Identify which cell holds the provided text, then report its (X, Y) central coordinate. 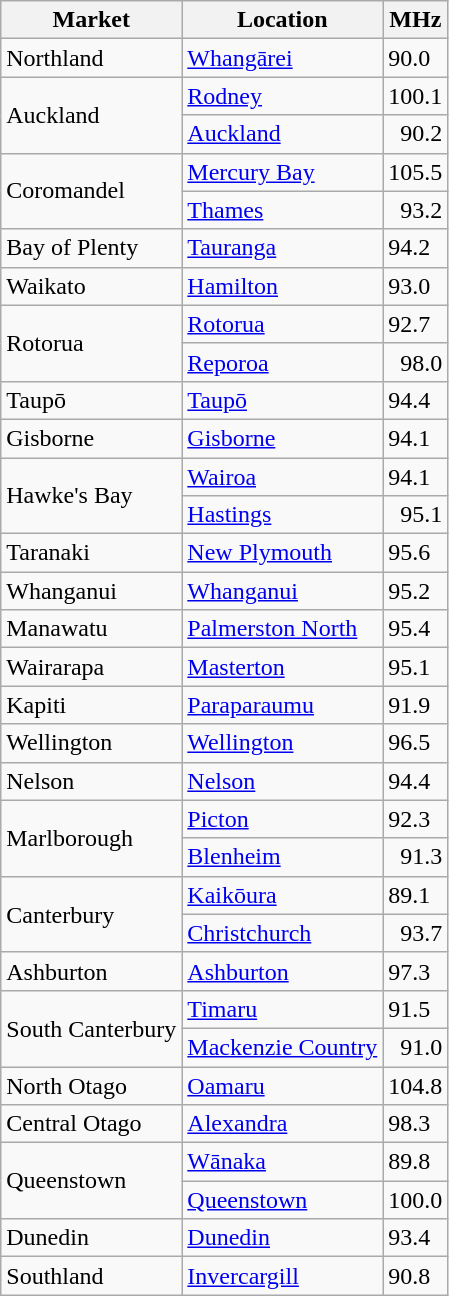
Wānaka (282, 1162)
95.2 (416, 591)
93.0 (416, 286)
104.8 (416, 1085)
93.2 (416, 210)
Paraparaumu (282, 705)
Coromandel (92, 191)
94.2 (416, 248)
Kaikōura (282, 895)
91.5 (416, 1009)
Mercury Bay (282, 172)
Central Otago (92, 1124)
Picton (282, 819)
105.5 (416, 172)
93.7 (416, 933)
Southland (92, 1276)
Palmerston North (282, 629)
91.9 (416, 705)
91.3 (416, 857)
Rodney (282, 96)
89.8 (416, 1162)
Canterbury (92, 914)
100.1 (416, 96)
98.3 (416, 1124)
Reporoa (282, 362)
91.0 (416, 1047)
95.4 (416, 629)
Blenheim (282, 857)
South Canterbury (92, 1028)
92.3 (416, 819)
Whangārei (282, 58)
Tauranga (282, 248)
90.0 (416, 58)
Northland (92, 58)
Oamaru (282, 1085)
Thames (282, 210)
98.0 (416, 362)
Manawatu (92, 629)
89.1 (416, 895)
Hamilton (282, 286)
Alexandra (282, 1124)
95.6 (416, 553)
Kapiti (92, 705)
100.0 (416, 1200)
Market (92, 20)
Bay of Plenty (92, 248)
Wairarapa (92, 667)
93.4 (416, 1238)
Marlborough (92, 838)
Waikato (92, 286)
Invercargill (282, 1276)
Christchurch (282, 933)
Wairoa (282, 477)
90.2 (416, 134)
Hastings (282, 515)
North Otago (92, 1085)
Timaru (282, 1009)
MHz (416, 20)
Location (282, 20)
96.5 (416, 743)
Taranaki (92, 553)
New Plymouth (282, 553)
Hawke's Bay (92, 496)
97.3 (416, 971)
Mackenzie Country (282, 1047)
Masterton (282, 667)
92.7 (416, 324)
90.8 (416, 1276)
